Scan for the cell matching the given text and deliver its (X, Y) coordinate at center. 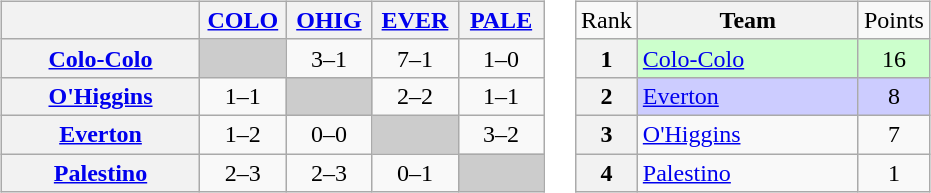
3–2 (501, 134)
PALE (501, 20)
2 (607, 96)
COLO (243, 20)
8 (894, 96)
Team (748, 20)
Rank (607, 20)
0–0 (329, 134)
0–1 (415, 173)
Points (894, 20)
1–0 (501, 58)
3 (607, 134)
3–1 (329, 58)
EVER (415, 20)
7 (894, 134)
4 (607, 173)
1–2 (243, 134)
16 (894, 58)
2–2 (415, 96)
OHIG (329, 20)
7–1 (415, 58)
